Locate the cell with the specified text and output its [X, Y] center coordinate. 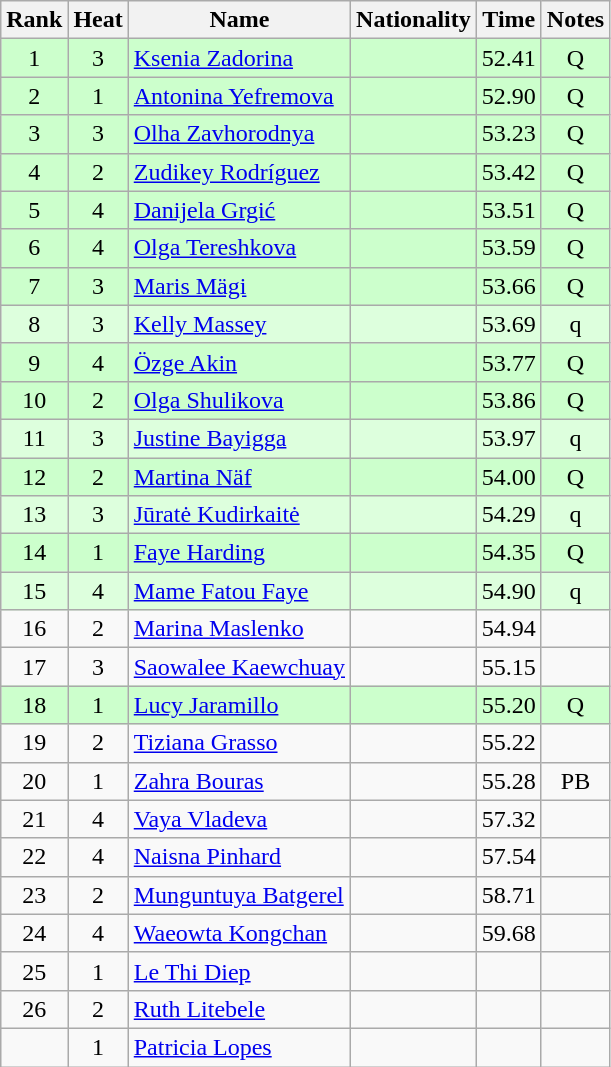
Ruth Litebele [239, 1009]
53.86 [508, 400]
53.51 [508, 210]
9 [34, 362]
Olga Tereshkova [239, 248]
Jūratė Kudirkaitė [239, 515]
Rank [34, 20]
12 [34, 477]
53.69 [508, 324]
54.90 [508, 591]
PB [575, 781]
Notes [575, 20]
Justine Bayigga [239, 438]
Zudikey Rodríguez [239, 172]
Özge Akin [239, 362]
Antonina Yefremova [239, 96]
Naisna Pinhard [239, 857]
Waeowta Kongchan [239, 933]
Mame Fatou Faye [239, 591]
52.41 [508, 58]
14 [34, 553]
Name [239, 20]
Olga Shulikova [239, 400]
53.66 [508, 286]
17 [34, 667]
Ksenia Zadorina [239, 58]
Faye Harding [239, 553]
Le Thi Diep [239, 971]
Danijela Grgić [239, 210]
18 [34, 705]
5 [34, 210]
Olha Zavhorodnya [239, 134]
54.35 [508, 553]
10 [34, 400]
Nationality [414, 20]
Saowalee Kaewchuay [239, 667]
57.54 [508, 857]
11 [34, 438]
8 [34, 324]
55.22 [508, 743]
16 [34, 629]
20 [34, 781]
Martina Näf [239, 477]
55.15 [508, 667]
55.28 [508, 781]
Patricia Lopes [239, 1047]
23 [34, 895]
7 [34, 286]
53.42 [508, 172]
21 [34, 819]
6 [34, 248]
52.90 [508, 96]
15 [34, 591]
57.32 [508, 819]
Zahra Bouras [239, 781]
58.71 [508, 895]
24 [34, 933]
55.20 [508, 705]
Vaya Vladeva [239, 819]
53.77 [508, 362]
53.97 [508, 438]
53.59 [508, 248]
54.00 [508, 477]
Munguntuya Batgerel [239, 895]
26 [34, 1009]
Tiziana Grasso [239, 743]
59.68 [508, 933]
Time [508, 20]
54.29 [508, 515]
Heat [98, 20]
Lucy Jaramillo [239, 705]
54.94 [508, 629]
Kelly Massey [239, 324]
53.23 [508, 134]
13 [34, 515]
19 [34, 743]
22 [34, 857]
Maris Mägi [239, 286]
Marina Maslenko [239, 629]
25 [34, 971]
